Return the [X, Y] coordinate for the center point of the cell that contains the specified text.  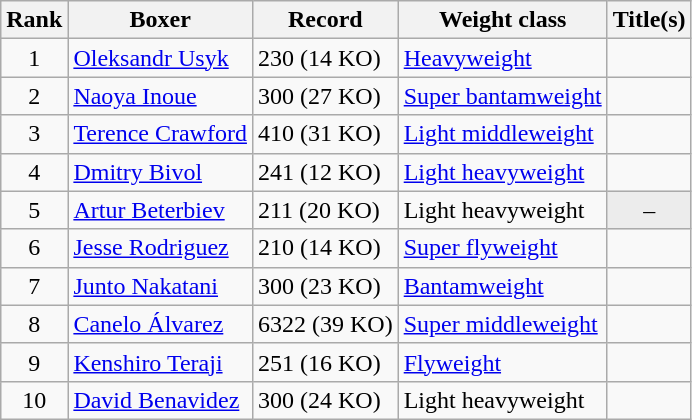
3 [34, 134]
Canelo Álvarez [160, 324]
211 (20 KO) [325, 210]
251 (16 KO) [325, 362]
Junto Nakatani [160, 286]
Bantamweight [502, 286]
10 [34, 400]
2 [34, 96]
410 (31 KO) [325, 134]
Super flyweight [502, 248]
300 (23 KO) [325, 286]
300 (24 KO) [325, 400]
Super bantamweight [502, 96]
Heavyweight [502, 58]
7 [34, 286]
5 [34, 210]
Flyweight [502, 362]
Artur Beterbiev [160, 210]
Jesse Rodriguez [160, 248]
Kenshiro Teraji [160, 362]
Weight class [502, 20]
210 (14 KO) [325, 248]
Terence Crawford [160, 134]
Boxer [160, 20]
6322 (39 KO) [325, 324]
Record [325, 20]
230 (14 KO) [325, 58]
241 (12 KO) [325, 172]
– [649, 210]
Light middleweight [502, 134]
David Benavidez [160, 400]
Oleksandr Usyk [160, 58]
9 [34, 362]
6 [34, 248]
4 [34, 172]
300 (27 KO) [325, 96]
1 [34, 58]
Naoya Inoue [160, 96]
Title(s) [649, 20]
8 [34, 324]
Rank [34, 20]
Dmitry Bivol [160, 172]
Super middleweight [502, 324]
